Output the [x, y] coordinate of the center of the cell containing the given text.  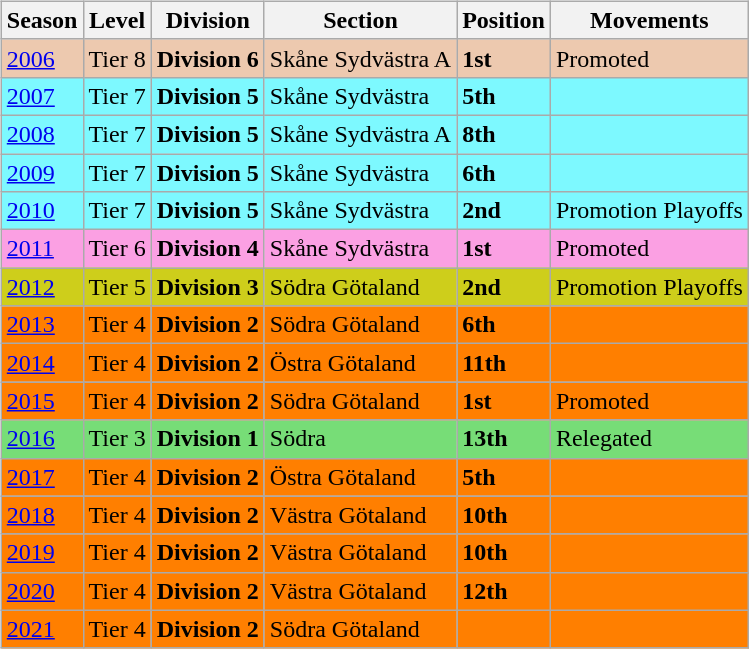
2021 [42, 629]
2018 [42, 515]
Tier 5 [117, 287]
2009 [42, 173]
Division 1 [208, 439]
12th [504, 591]
2011 [42, 249]
Section [360, 20]
Level [117, 20]
Tier 6 [117, 249]
2010 [42, 211]
2012 [42, 287]
Season [42, 20]
2019 [42, 553]
11th [504, 363]
2007 [42, 96]
8th [504, 134]
2006 [42, 58]
Division 4 [208, 249]
Tier 8 [117, 58]
2013 [42, 325]
Division [208, 20]
2017 [42, 477]
Movements [649, 20]
Södra [360, 439]
13th [504, 439]
2016 [42, 439]
2014 [42, 363]
Tier 3 [117, 439]
Division 6 [208, 58]
2020 [42, 591]
Relegated [649, 439]
Position [504, 20]
2015 [42, 401]
2008 [42, 134]
Division 3 [208, 287]
